Return [X, Y] of the center of cell containing provided text 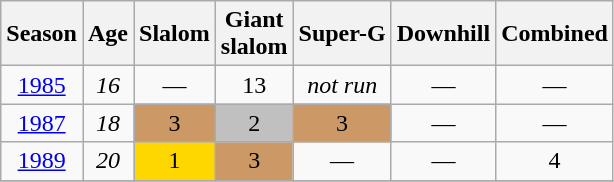
Combined [555, 34]
1989 [42, 161]
18 [108, 123]
Season [42, 34]
Downhill [443, 34]
not run [342, 85]
1987 [42, 123]
1985 [42, 85]
13 [254, 85]
1 [175, 161]
Super-G [342, 34]
20 [108, 161]
16 [108, 85]
Giantslalom [254, 34]
Slalom [175, 34]
2 [254, 123]
4 [555, 161]
Age [108, 34]
